Search for the cell housing the specified text and yield its [x, y] center coordinate. 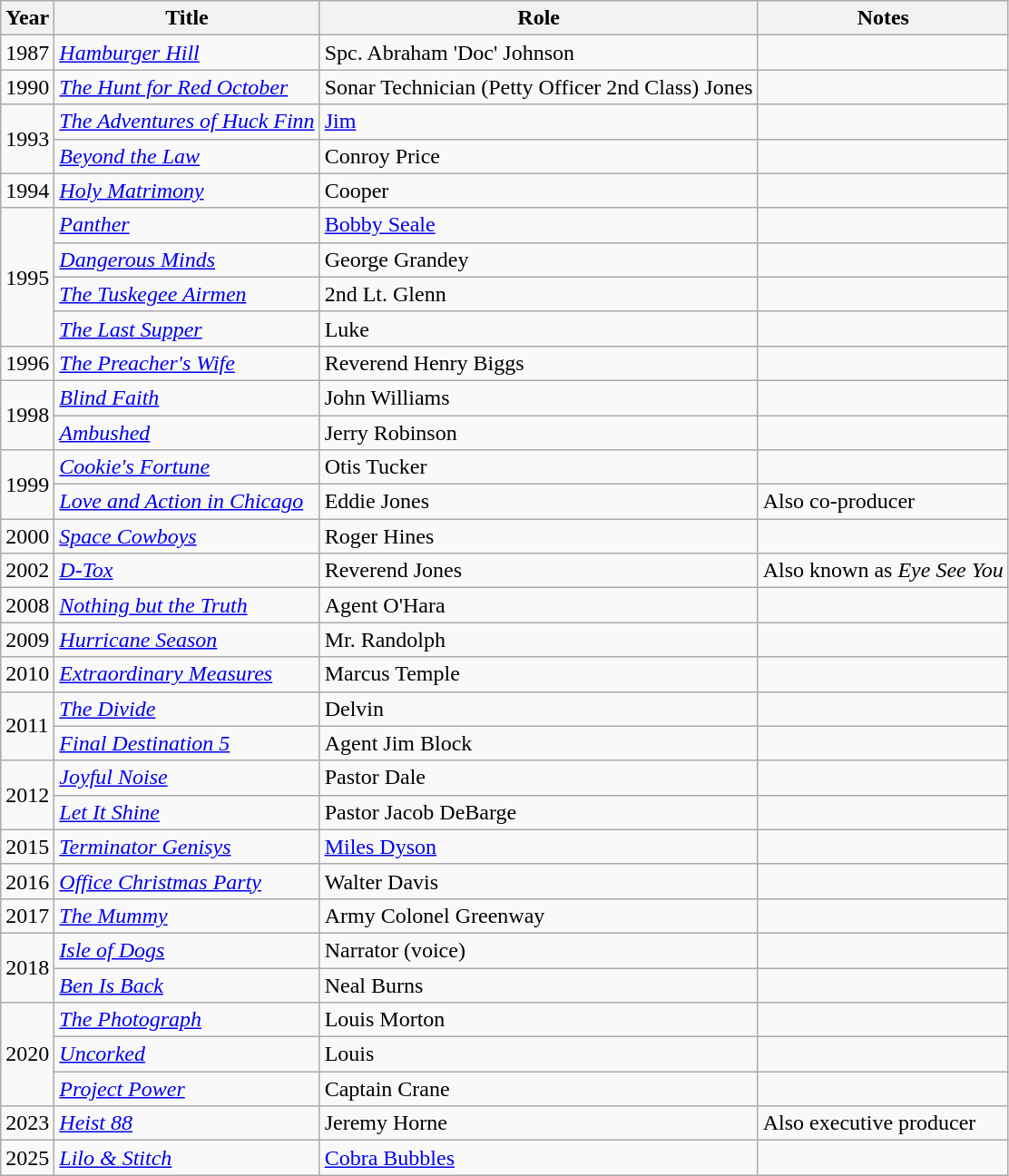
The Tuskegee Airmen [187, 294]
Uncorked [187, 1054]
Also executive producer [883, 1123]
Delvin [539, 709]
Final Destination 5 [187, 743]
Lilo & Stitch [187, 1158]
Eddie Jones [539, 502]
Bobby Seale [539, 225]
1999 [27, 485]
Spc. Abraham 'Doc' Johnson [539, 53]
Army Colonel Greenway [539, 916]
D-Tox [187, 571]
Title [187, 18]
1990 [27, 87]
1987 [27, 53]
1995 [27, 277]
Let It Shine [187, 812]
Sonar Technician (Petty Officer 2nd Class) Jones [539, 87]
The Adventures of Huck Finn [187, 122]
Narrator (voice) [539, 950]
Roger Hines [539, 536]
Marcus Temple [539, 674]
2025 [27, 1158]
Hamburger Hill [187, 53]
Neal Burns [539, 985]
Project Power [187, 1089]
Conroy Price [539, 156]
Extraordinary Measures [187, 674]
1996 [27, 363]
Joyful Noise [187, 778]
John Williams [539, 397]
2023 [27, 1123]
Louis Morton [539, 1020]
1993 [27, 139]
1998 [27, 415]
Love and Action in Chicago [187, 502]
Agent Jim Block [539, 743]
Cookie's Fortune [187, 467]
Otis Tucker [539, 467]
The Hunt for Red October [187, 87]
Terminator Genisys [187, 847]
Isle of Dogs [187, 950]
Hurricane Season [187, 640]
Beyond the Law [187, 156]
Role [539, 18]
2016 [27, 881]
Holy Matrimony [187, 191]
Year [27, 18]
2017 [27, 916]
2008 [27, 605]
The Divide [187, 709]
2011 [27, 726]
Dangerous Minds [187, 260]
Notes [883, 18]
2nd Lt. Glenn [539, 294]
Luke [539, 328]
Mr. Randolph [539, 640]
The Last Supper [187, 328]
Pastor Dale [539, 778]
Jim [539, 122]
George Grandey [539, 260]
The Photograph [187, 1020]
2009 [27, 640]
2020 [27, 1054]
Cooper [539, 191]
2000 [27, 536]
Reverend Jones [539, 571]
Ben Is Back [187, 985]
Captain Crane [539, 1089]
Nothing but the Truth [187, 605]
Also known as Eye See You [883, 571]
2002 [27, 571]
Space Cowboys [187, 536]
1994 [27, 191]
Cobra Bubbles [539, 1158]
Office Christmas Party [187, 881]
Ambushed [187, 433]
Miles Dyson [539, 847]
2012 [27, 795]
Also co-producer [883, 502]
Jeremy Horne [539, 1123]
The Mummy [187, 916]
Blind Faith [187, 397]
Heist 88 [187, 1123]
2015 [27, 847]
Panther [187, 225]
2010 [27, 674]
Louis [539, 1054]
Agent O'Hara [539, 605]
The Preacher's Wife [187, 363]
Jerry Robinson [539, 433]
Walter Davis [539, 881]
Reverend Henry Biggs [539, 363]
Pastor Jacob DeBarge [539, 812]
2018 [27, 967]
